Capture the cell that displays the provided text and extract its [X, Y] central coordinate. 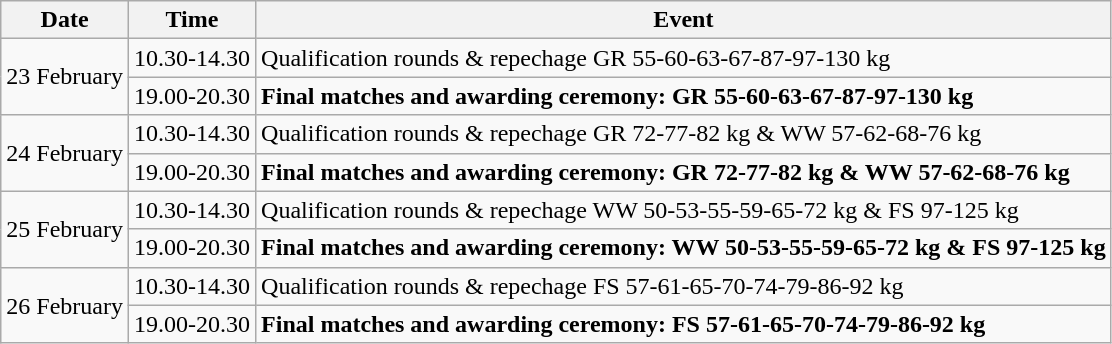
Qualification rounds & repechage FS 57-61-65-70-74-79-86-92 kg [684, 286]
Final matches and awarding ceremony: GR 55-60-63-67-87-97-130 kg [684, 96]
Final matches and awarding ceremony: GR 72-77-82 kg & WW 57-62-68-76 kg [684, 172]
Qualification rounds & repechage WW 50-53-55-59-65-72 kg & FS 97-125 kg [684, 210]
Final matches and awarding ceremony: WW 50-53-55-59-65-72 kg & FS 97-125 kg [684, 248]
25 February [65, 229]
Date [65, 20]
23 February [65, 77]
24 February [65, 153]
Time [192, 20]
Qualification rounds & repechage GR 55-60-63-67-87-97-130 kg [684, 58]
Qualification rounds & repechage GR 72-77-82 kg & WW 57-62-68-76 kg [684, 134]
26 February [65, 305]
Final matches and awarding ceremony: FS 57-61-65-70-74-79-86-92 kg [684, 324]
Event [684, 20]
